Find where the given text appears and provide that cell's center as (x, y) coordinate. 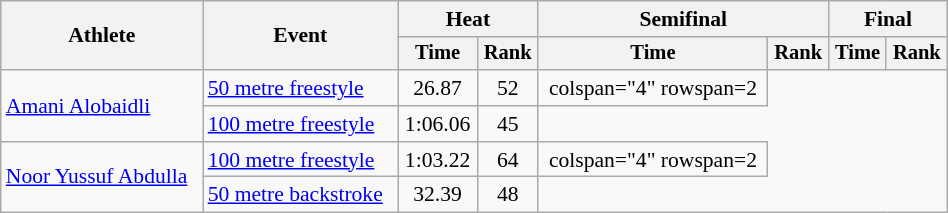
48 (508, 195)
Amani Alobaidli (102, 106)
1:03.22 (438, 160)
Athlete (102, 36)
Event (300, 36)
Noor Yussuf Abdulla (102, 178)
50 metre freestyle (300, 88)
Final (888, 19)
52 (508, 88)
Heat (468, 19)
1:06.06 (438, 124)
32.39 (438, 195)
45 (508, 124)
26.87 (438, 88)
64 (508, 160)
50 metre backstroke (300, 195)
Semifinal (684, 19)
